Detect which cell encompasses the target text, then output its (X, Y) center coordinate. 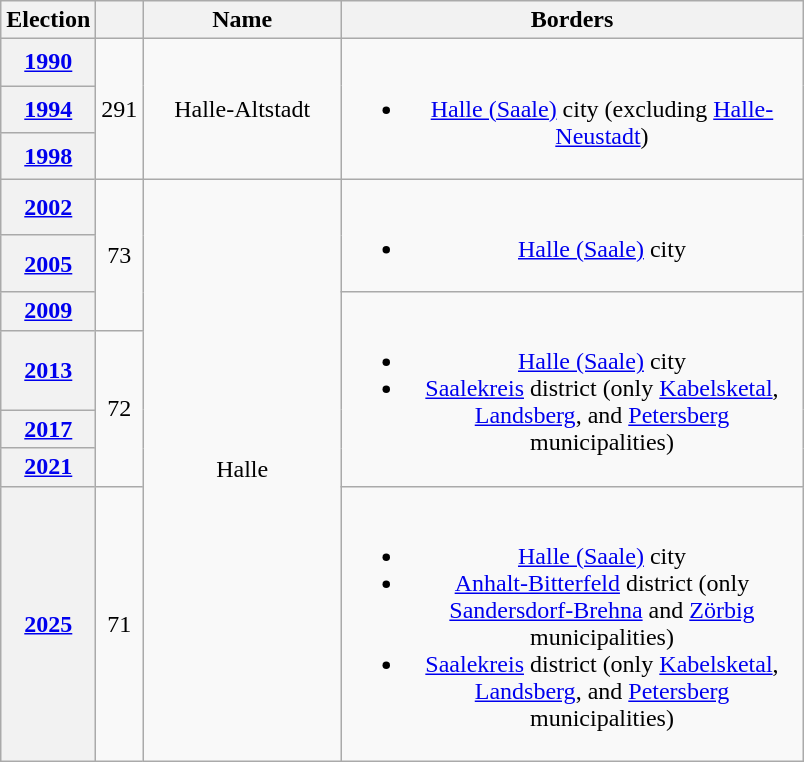
72 (120, 408)
1990 (48, 62)
2005 (48, 264)
2002 (48, 208)
Halle (Saale) citySaalekreis district (only Kabelsketal, Landsberg, and Petersberg municipalities) (572, 389)
Name (242, 20)
73 (120, 254)
2017 (48, 429)
Election (48, 20)
Halle (242, 470)
Halle (Saale) city (excluding Halle-Neustadt) (572, 109)
Halle (Saale) city (572, 236)
2009 (48, 311)
2025 (48, 624)
1998 (48, 156)
2021 (48, 467)
Halle-Altstadt (242, 109)
1994 (48, 110)
2013 (48, 370)
71 (120, 624)
291 (120, 109)
Borders (572, 20)
